Capture the cell that displays the provided text and extract its [x, y] central coordinate. 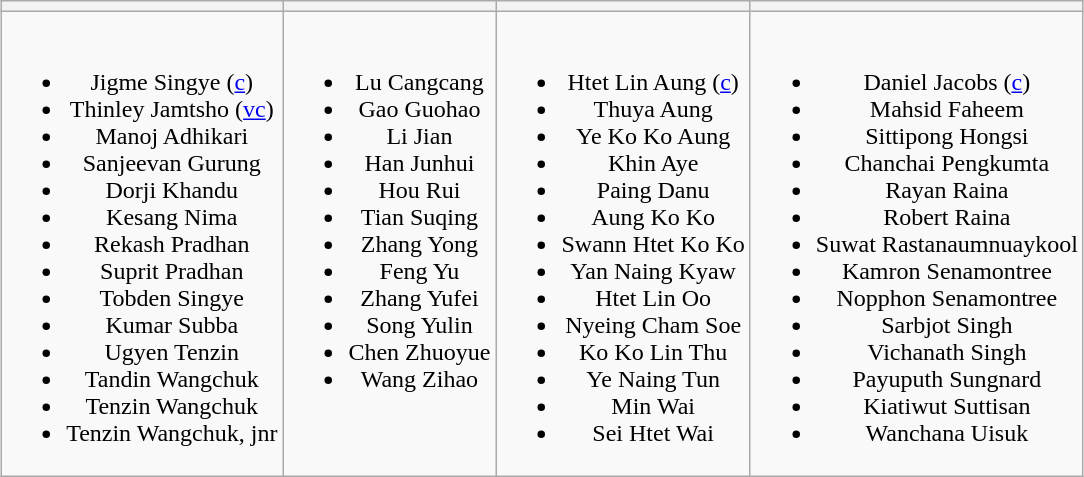
Lu CangcangGao GuohaoLi JianHan JunhuiHou RuiTian SuqingZhang YongFeng YuZhang YufeiSong YulinChen ZhuoyueWang Zihao [390, 244]
